Locate the cell with the specified text and output its (X, Y) center coordinate. 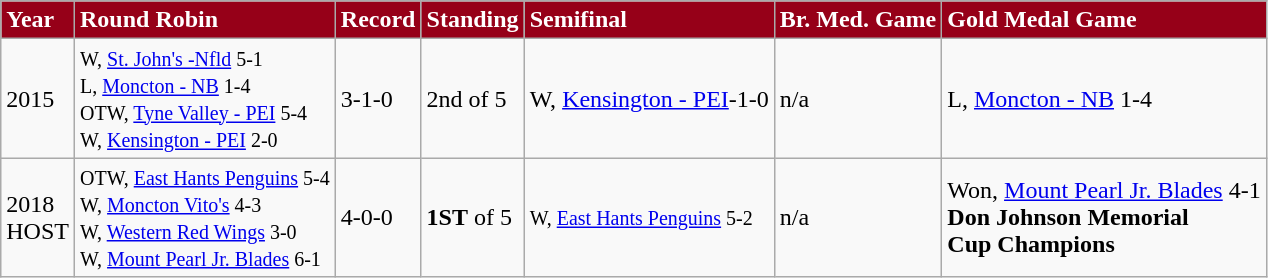
W, St. John's -Nfld 5-1L, Moncton - NB 1-4OTW, Tyne Valley - PEI 5-4W, Kensington - PEI 2-0 (204, 98)
3-1-0 (378, 98)
Round Robin (204, 20)
Record (378, 20)
4-0-0 (378, 218)
Br. Med. Game (858, 20)
L, Moncton - NB 1-4 (1104, 98)
W, Kensington - PEI-1-0 (649, 98)
2015 (38, 98)
Year (38, 20)
OTW, East Hants Penguins 5-4W, Moncton Vito's 4-3W, Western Red Wings 3-0W, Mount Pearl Jr. Blades 6-1 (204, 218)
Gold Medal Game (1104, 20)
Standing (472, 20)
W, East Hants Penguins 5-2 (649, 218)
Semifinal (649, 20)
2018HOST (38, 218)
Won, Mount Pearl Jr. Blades 4-1Don Johnson Memorial Cup Champions (1104, 218)
2nd of 5 (472, 98)
1ST of 5 (472, 218)
